Determine the [x, y] coordinate at the center of the cell enclosing the given text.  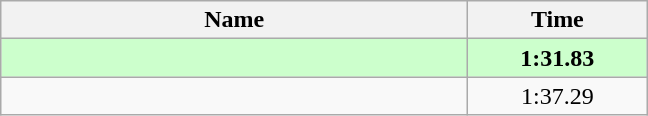
Time [558, 20]
Name [234, 20]
1:31.83 [558, 58]
1:37.29 [558, 96]
